For the text-containing cell, return its midpoint in [X, Y] coordinate format. 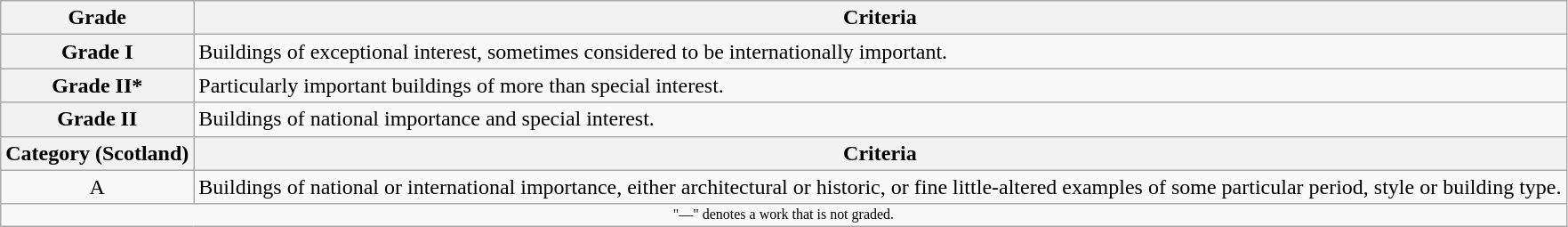
Buildings of exceptional interest, sometimes considered to be internationally important. [880, 52]
Category (Scotland) [98, 153]
Particularly important buildings of more than special interest. [880, 85]
Grade I [98, 52]
"—" denotes a work that is not graded. [784, 215]
Grade [98, 18]
Buildings of national importance and special interest. [880, 119]
Grade II [98, 119]
A [98, 187]
Grade II* [98, 85]
